Return the [X, Y] coordinate for the center point of the cell that contains the specified text.  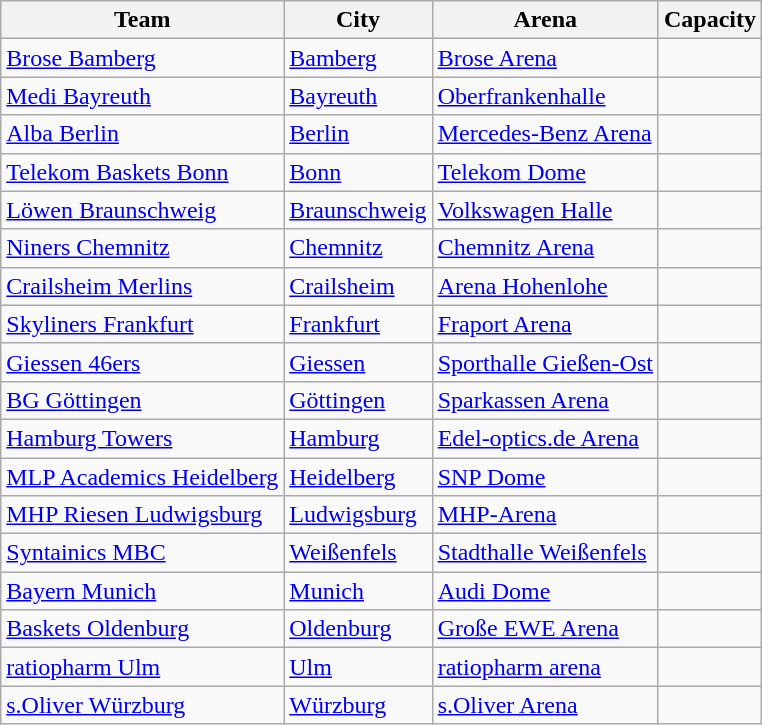
MLP Academics Heidelberg [142, 477]
Audi Dome [545, 591]
Ludwigsburg [358, 515]
BG Göttingen [142, 400]
ratiopharm arena [545, 667]
Team [142, 20]
Hamburg Towers [142, 438]
Bayreuth [358, 96]
Niners Chemnitz [142, 248]
Baskets Oldenburg [142, 629]
City [358, 20]
Telekom Dome [545, 172]
Crailsheim [358, 286]
Bayern Munich [142, 591]
Bonn [358, 172]
Alba Berlin [142, 134]
Göttingen [358, 400]
Sparkassen Arena [545, 400]
Berlin [358, 134]
Sporthalle Gießen-Ost [545, 362]
Arena Hohenlohe [545, 286]
Volkswagen Halle [545, 210]
Frankfurt [358, 324]
Capacity [710, 20]
ratiopharm Ulm [142, 667]
Munich [358, 591]
Medi Bayreuth [142, 96]
Brose Bamberg [142, 58]
Oberfrankenhalle [545, 96]
Giessen 46ers [142, 362]
Brose Arena [545, 58]
Große EWE Arena [545, 629]
Giessen [358, 362]
Braunschweig [358, 210]
Skyliners Frankfurt [142, 324]
Chemnitz [358, 248]
MHP Riesen Ludwigsburg [142, 515]
Heidelberg [358, 477]
Weißenfels [358, 553]
Oldenburg [358, 629]
Mercedes-Benz Arena [545, 134]
Chemnitz Arena [545, 248]
Stadthalle Weißenfels [545, 553]
Ulm [358, 667]
Löwen Braunschweig [142, 210]
s.Oliver Arena [545, 705]
Arena [545, 20]
MHP-Arena [545, 515]
Telekom Baskets Bonn [142, 172]
Edel-optics.de Arena [545, 438]
SNP Dome [545, 477]
Syntainics MBC [142, 553]
s.Oliver Würzburg [142, 705]
Crailsheim Merlins [142, 286]
Fraport Arena [545, 324]
Hamburg [358, 438]
Bamberg [358, 58]
Würzburg [358, 705]
